Determine the [X, Y] coordinate at the center of the cell enclosing the given text.  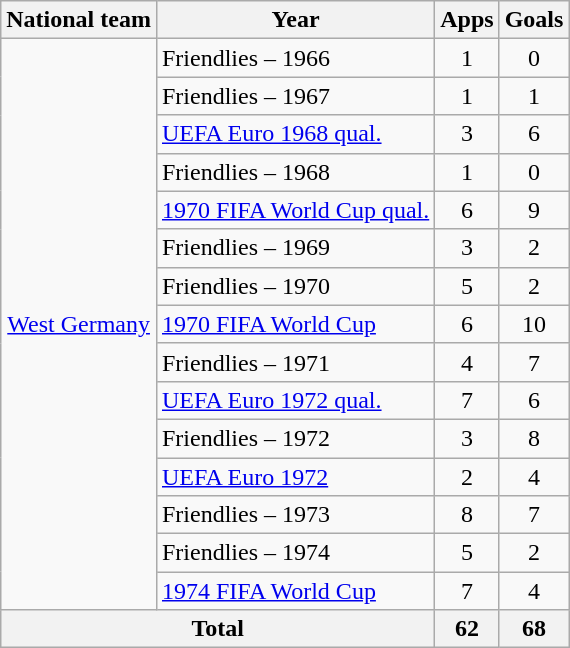
Friendlies – 1967 [295, 96]
West Germany [79, 324]
Friendlies – 1970 [295, 286]
Total [218, 629]
Friendlies – 1973 [295, 515]
Friendlies – 1969 [295, 248]
Friendlies – 1968 [295, 172]
1974 FIFA World Cup [295, 591]
68 [534, 629]
1970 FIFA World Cup [295, 324]
UEFA Euro 1972 [295, 477]
Friendlies – 1972 [295, 438]
Apps [467, 20]
Year [295, 20]
UEFA Euro 1968 qual. [295, 134]
UEFA Euro 1972 qual. [295, 400]
62 [467, 629]
National team [79, 20]
Friendlies – 1971 [295, 362]
Friendlies – 1966 [295, 58]
10 [534, 324]
9 [534, 210]
Friendlies – 1974 [295, 553]
1970 FIFA World Cup qual. [295, 210]
Goals [534, 20]
